Provide the [x, y] coordinate of the cell's center where the given text is located.  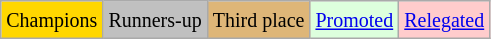
Champions [52, 20]
Runners-up [155, 20]
Relegated [444, 20]
Promoted [354, 20]
Third place [258, 20]
